Locate the cell with the specified text and output its [X, Y] center coordinate. 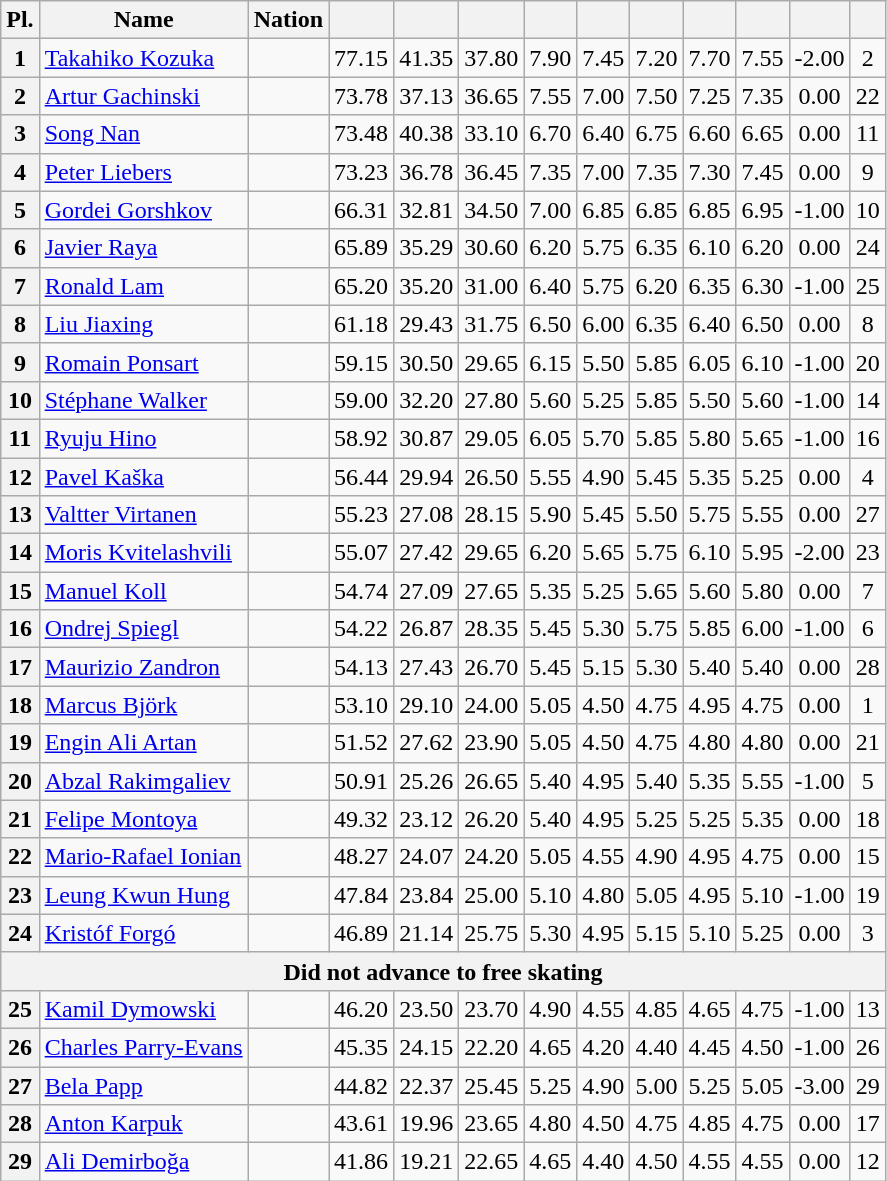
29.43 [426, 324]
73.23 [362, 172]
54.74 [362, 591]
Valtter Virtanen [144, 515]
24.20 [492, 857]
54.22 [362, 629]
Javier Raya [144, 248]
Pl. [20, 20]
6.95 [762, 210]
28.35 [492, 629]
50.91 [362, 781]
28.15 [492, 515]
5.90 [550, 515]
Kristóf Forgó [144, 933]
24.07 [426, 857]
Liu Jiaxing [144, 324]
7.30 [710, 172]
Abzal Rakimgaliev [144, 781]
29.94 [426, 477]
6.70 [550, 134]
Ondrej Spiegl [144, 629]
7.70 [710, 58]
22.65 [492, 1162]
25.45 [492, 1085]
23.50 [426, 1009]
30.87 [426, 438]
Moris Kvitelashvili [144, 553]
Did not advance to free skating [443, 971]
27.09 [426, 591]
29.05 [492, 438]
Nation [288, 20]
Mario-Rafael Ionian [144, 857]
44.82 [362, 1085]
27.42 [426, 553]
27.08 [426, 515]
21.14 [426, 933]
35.20 [426, 286]
23.65 [492, 1124]
Engin Ali Artan [144, 743]
27.65 [492, 591]
45.35 [362, 1047]
36.45 [492, 172]
Peter Liebers [144, 172]
36.78 [426, 172]
58.92 [362, 438]
66.31 [362, 210]
Stéphane Walker [144, 400]
73.48 [362, 134]
37.80 [492, 58]
23.84 [426, 895]
31.00 [492, 286]
40.38 [426, 134]
49.32 [362, 819]
29.10 [426, 705]
6.60 [710, 134]
25.00 [492, 895]
73.78 [362, 96]
53.10 [362, 705]
7.50 [656, 96]
32.20 [426, 400]
Bela Papp [144, 1085]
Maurizio Zandron [144, 667]
36.65 [492, 96]
77.15 [362, 58]
Marcus Björk [144, 705]
56.44 [362, 477]
34.50 [492, 210]
Anton Karpuk [144, 1124]
27.80 [492, 400]
Artur Gachinski [144, 96]
6.30 [762, 286]
Ali Demirboğa [144, 1162]
26.70 [492, 667]
43.61 [362, 1124]
26.65 [492, 781]
Charles Parry-Evans [144, 1047]
Felipe Montoya [144, 819]
54.13 [362, 667]
Romain Ponsart [144, 362]
25.75 [492, 933]
5.00 [656, 1085]
Gordei Gorshkov [144, 210]
41.35 [426, 58]
Pavel Kaška [144, 477]
51.52 [362, 743]
65.89 [362, 248]
7.20 [656, 58]
33.10 [492, 134]
48.27 [362, 857]
35.29 [426, 248]
61.18 [362, 324]
23.90 [492, 743]
Name [144, 20]
26.50 [492, 477]
23.12 [426, 819]
32.81 [426, 210]
55.07 [362, 553]
4.45 [710, 1047]
27.43 [426, 667]
46.20 [362, 1009]
59.00 [362, 400]
5.95 [762, 553]
25.26 [426, 781]
46.89 [362, 933]
Song Nan [144, 134]
24.15 [426, 1047]
7.90 [550, 58]
22.37 [426, 1085]
23.70 [492, 1009]
37.13 [426, 96]
7.25 [710, 96]
Ronald Lam [144, 286]
47.84 [362, 895]
5.70 [604, 438]
Manuel Koll [144, 591]
6.75 [656, 134]
27.62 [426, 743]
Kamil Dymowski [144, 1009]
26.87 [426, 629]
Leung Kwun Hung [144, 895]
26.20 [492, 819]
30.50 [426, 362]
4.20 [604, 1047]
22.20 [492, 1047]
19.21 [426, 1162]
6.65 [762, 134]
41.86 [362, 1162]
65.20 [362, 286]
19.96 [426, 1124]
-3.00 [820, 1085]
55.23 [362, 515]
Ryuju Hino [144, 438]
24.00 [492, 705]
31.75 [492, 324]
Takahiko Kozuka [144, 58]
59.15 [362, 362]
30.60 [492, 248]
6.15 [550, 362]
